Search for the cell housing the specified text and yield its [x, y] center coordinate. 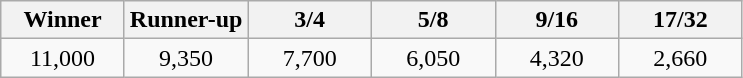
5/8 [433, 20]
17/32 [681, 20]
Runner-up [186, 20]
9,350 [186, 58]
7,700 [310, 58]
3/4 [310, 20]
4,320 [557, 58]
11,000 [63, 58]
2,660 [681, 58]
6,050 [433, 58]
9/16 [557, 20]
Winner [63, 20]
